Return (x, y) of the center of cell containing provided text 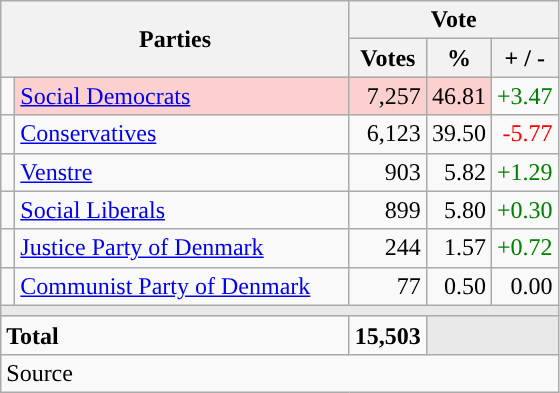
Social Democrats (182, 96)
-5.77 (524, 134)
Conservatives (182, 134)
+1.29 (524, 172)
Communist Party of Denmark (182, 286)
1.57 (458, 248)
+3.47 (524, 96)
+ / - (524, 58)
+0.72 (524, 248)
Total (176, 335)
899 (388, 210)
% (458, 58)
46.81 (458, 96)
0.00 (524, 286)
7,257 (388, 96)
Source (280, 373)
6,123 (388, 134)
+0.30 (524, 210)
Justice Party of Denmark (182, 248)
Parties (176, 39)
77 (388, 286)
Vote (454, 20)
39.50 (458, 134)
Votes (388, 58)
Social Liberals (182, 210)
0.50 (458, 286)
5.80 (458, 210)
244 (388, 248)
15,503 (388, 335)
903 (388, 172)
5.82 (458, 172)
Venstre (182, 172)
